Find where the given text appears and provide that cell's center as [x, y] coordinate. 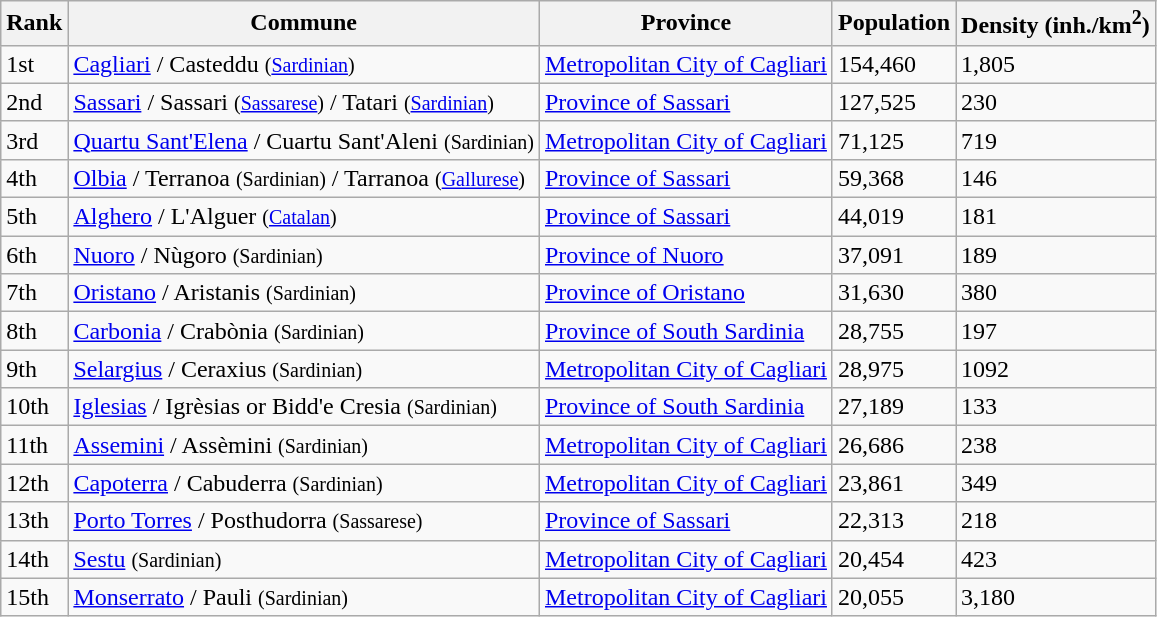
1,805 [1056, 64]
Monserrato / Pauli (Sardinian) [304, 597]
Nuoro / Nùgoro (Sardinian) [304, 255]
Selargius / Ceraxius (Sardinian) [304, 369]
Province of Nuoro [686, 255]
Olbia / Terranoa (Sardinian) / Tarranoa (Gallurese) [304, 178]
12th [34, 483]
423 [1056, 559]
23,861 [894, 483]
181 [1056, 217]
4th [34, 178]
44,019 [894, 217]
Assemini / Assèmini (Sardinian) [304, 445]
26,686 [894, 445]
133 [1056, 407]
Capoterra / Cabuderra (Sardinian) [304, 483]
197 [1056, 331]
2nd [34, 102]
230 [1056, 102]
8th [34, 331]
59,368 [894, 178]
Alghero / L'Alguer (Catalan) [304, 217]
Density (inh./km2) [1056, 24]
Quartu Sant'Elena / Cuartu Sant'Aleni (Sardinian) [304, 140]
3,180 [1056, 597]
Commune [304, 24]
5th [34, 217]
9th [34, 369]
Porto Torres / Posthudorra (Sassarese) [304, 521]
10th [34, 407]
7th [34, 293]
Province [686, 24]
71,125 [894, 140]
349 [1056, 483]
28,975 [894, 369]
11th [34, 445]
380 [1056, 293]
13th [34, 521]
20,055 [894, 597]
31,630 [894, 293]
719 [1056, 140]
Oristano / Aristanis (Sardinian) [304, 293]
22,313 [894, 521]
Iglesias / Igrèsias or Bidd'e Cresia (Sardinian) [304, 407]
15th [34, 597]
Population [894, 24]
20,454 [894, 559]
218 [1056, 521]
238 [1056, 445]
3rd [34, 140]
154,460 [894, 64]
Sestu (Sardinian) [304, 559]
6th [34, 255]
146 [1056, 178]
27,189 [894, 407]
Cagliari / Casteddu (Sardinian) [304, 64]
28,755 [894, 331]
Rank [34, 24]
14th [34, 559]
Province of Oristano [686, 293]
1st [34, 64]
37,091 [894, 255]
127,525 [894, 102]
Carbonia / Crabònia (Sardinian) [304, 331]
1092 [1056, 369]
Sassari / Sassari (Sassarese) / Tatari (Sardinian) [304, 102]
189 [1056, 255]
